From the cell containing the given text, extract its center point as [X, Y] coordinate. 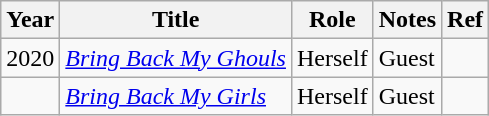
Bring Back My Girls [176, 96]
Year [30, 20]
2020 [30, 58]
Bring Back My Ghouls [176, 58]
Role [332, 20]
Title [176, 20]
Ref [466, 20]
Notes [407, 20]
